Search for the cell housing the specified text and yield its [x, y] center coordinate. 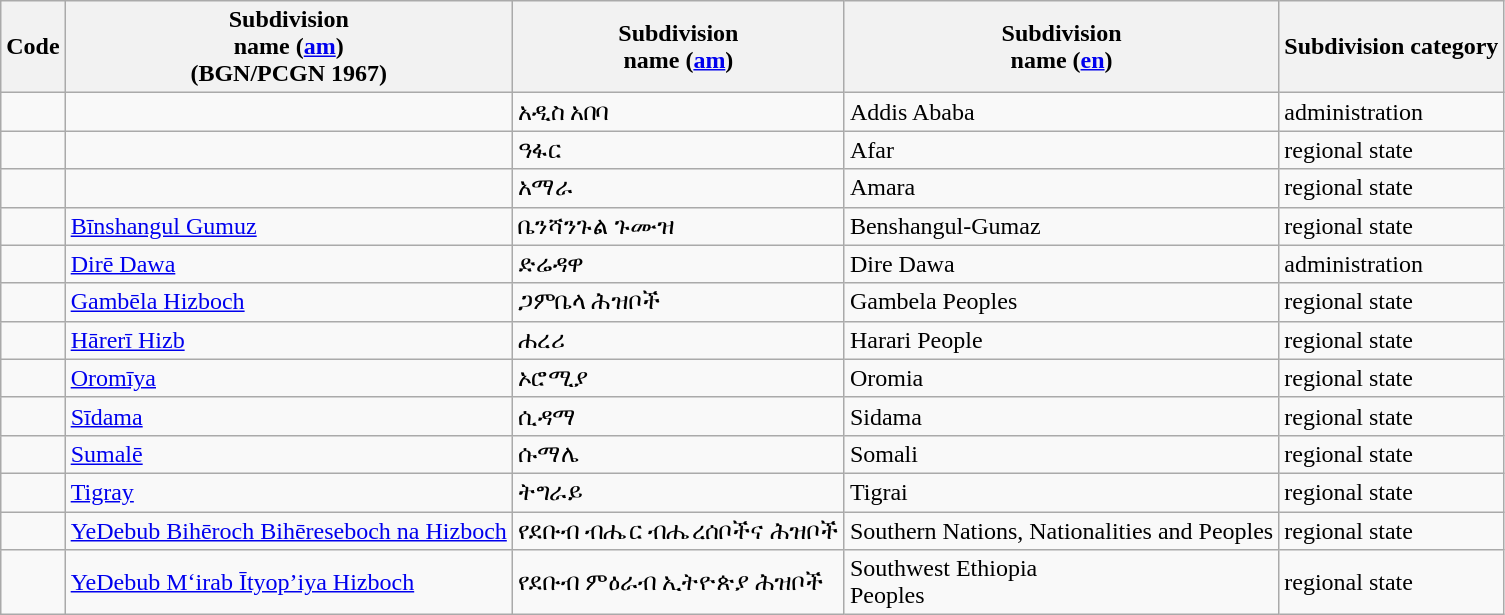
የደቡብ ምዕራብ ኢትዮጵያ ሕዝቦች [678, 582]
ዓፋር [678, 150]
YeDebub Bihēroch Bihēreseboch na Hizboch [288, 531]
Bīnshangul Gumuz [288, 226]
Subdivisionname (en) [1061, 47]
Southern Nations, Nationalities and Peoples [1061, 531]
YeDebub M‘irab Ītyop’iya Hizboch [288, 582]
Afar [1061, 150]
Tigrai [1061, 492]
Addis Ababa [1061, 112]
አዲስ አበባ [678, 112]
ሐረሪ [678, 340]
Amara [1061, 188]
Tigray [288, 492]
ቤንሻንጉል ጉሙዝ [678, 226]
Hārerī Hizb [288, 340]
Southwest EthiopiaPeoples [1061, 582]
ትግራይ [678, 492]
Oromia [1061, 378]
Somali [1061, 454]
Oromīya [288, 378]
የደቡብ ብሔር ብሔረሰቦችና ሕዝቦች [678, 531]
Sumalē [288, 454]
Code [33, 47]
ኦሮሚያ [678, 378]
Sīdama [288, 416]
ድሬዳዋ [678, 264]
ሲዳማ [678, 416]
ጋምቤላ ሕዝቦች [678, 302]
Subdivision category [1392, 47]
Gambela Peoples [1061, 302]
Benshangul-Gumaz [1061, 226]
Sidama [1061, 416]
Harari People [1061, 340]
ሱማሌ [678, 454]
Dirē Dawa [288, 264]
Gambēla Hizboch [288, 302]
Subdivisionname (am) [678, 47]
Subdivisionname (am)(BGN/PCGN 1967) [288, 47]
አማራ [678, 188]
Dire Dawa [1061, 264]
